Scan for the cell matching the given text and deliver its (X, Y) coordinate at center. 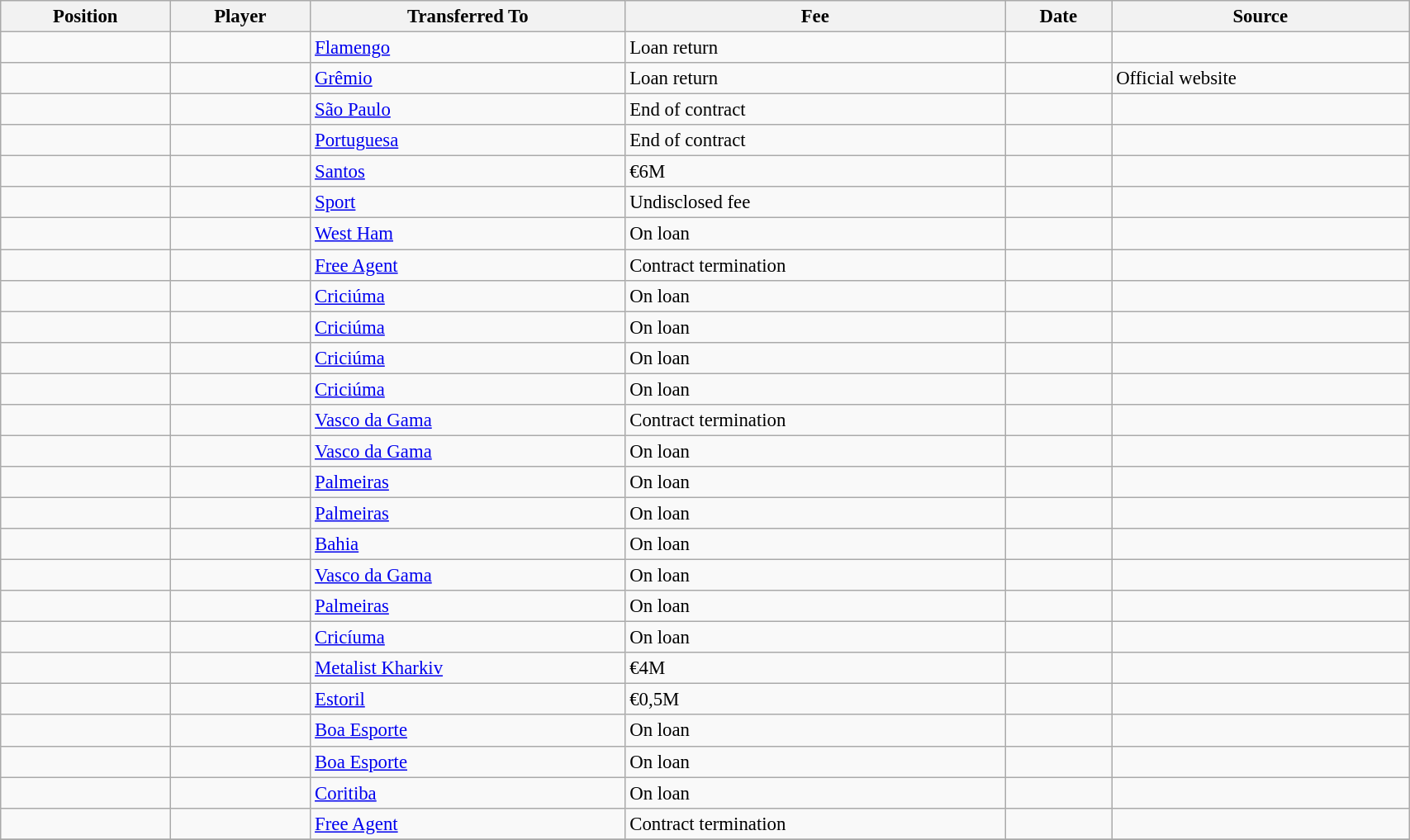
Transferred To (468, 17)
Sport (468, 202)
Official website (1260, 78)
Undisclosed fee (815, 202)
Metalist Kharkiv (468, 668)
Source (1260, 17)
Player (240, 17)
Estoril (468, 700)
Fee (815, 17)
€6M (815, 172)
€4M (815, 668)
Coritiba (468, 793)
Bahia (468, 544)
Portuguesa (468, 140)
Flamengo (468, 48)
West Ham (468, 234)
€0,5M (815, 700)
Grêmio (468, 78)
São Paulo (468, 110)
Date (1059, 17)
Cricíuma (468, 638)
Santos (468, 172)
Position (86, 17)
